Return [X, Y] of the center of cell containing provided text 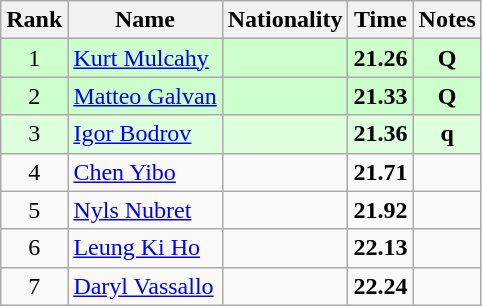
21.26 [380, 58]
1 [34, 58]
Kurt Mulcahy [145, 58]
21.33 [380, 96]
Chen Yibo [145, 172]
21.92 [380, 210]
Nationality [285, 20]
Time [380, 20]
Leung Ki Ho [145, 248]
Matteo Galvan [145, 96]
6 [34, 248]
Notes [447, 20]
21.36 [380, 134]
22.13 [380, 248]
22.24 [380, 286]
Rank [34, 20]
Nyls Nubret [145, 210]
Name [145, 20]
21.71 [380, 172]
5 [34, 210]
2 [34, 96]
Daryl Vassallo [145, 286]
4 [34, 172]
Igor Bodrov [145, 134]
q [447, 134]
3 [34, 134]
7 [34, 286]
